Capture the cell that displays the provided text and extract its (x, y) central coordinate. 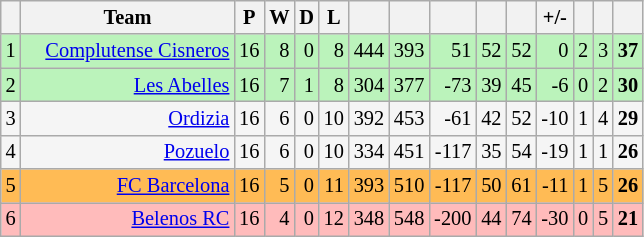
44 (491, 219)
510 (409, 186)
453 (409, 118)
D (306, 17)
54 (521, 152)
L (334, 17)
42 (491, 118)
51 (452, 51)
304 (369, 85)
Team (128, 17)
7 (279, 85)
45 (521, 85)
-6 (554, 85)
Les Abelles (128, 85)
-11 (554, 186)
-73 (452, 85)
-30 (554, 219)
FC Barcelona (128, 186)
348 (369, 219)
334 (369, 152)
P (249, 17)
11 (334, 186)
35 (491, 152)
61 (521, 186)
-19 (554, 152)
392 (369, 118)
444 (369, 51)
29 (628, 118)
30 (628, 85)
Pozuelo (128, 152)
Ordizia (128, 118)
548 (409, 219)
-200 (452, 219)
+/- (554, 17)
451 (409, 152)
Complutense Cisneros (128, 51)
74 (521, 219)
377 (409, 85)
-10 (554, 118)
37 (628, 51)
12 (334, 219)
W (279, 17)
-61 (452, 118)
50 (491, 186)
21 (628, 219)
Belenos RC (128, 219)
39 (491, 85)
